Find where the given text appears and provide that cell's center as (x, y) coordinate. 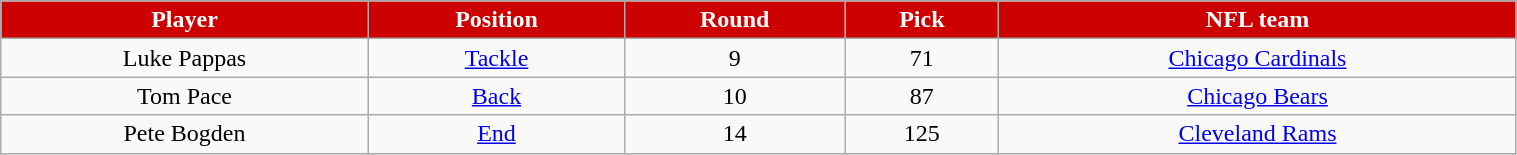
Chicago Bears (1258, 96)
End (496, 134)
Tom Pace (185, 96)
87 (922, 96)
Chicago Cardinals (1258, 58)
Pete Bogden (185, 134)
71 (922, 58)
10 (735, 96)
Position (496, 20)
NFL team (1258, 20)
Tackle (496, 58)
Player (185, 20)
Luke Pappas (185, 58)
Round (735, 20)
Cleveland Rams (1258, 134)
Back (496, 96)
9 (735, 58)
14 (735, 134)
Pick (922, 20)
125 (922, 134)
